Capture the cell that displays the provided text and extract its (X, Y) central coordinate. 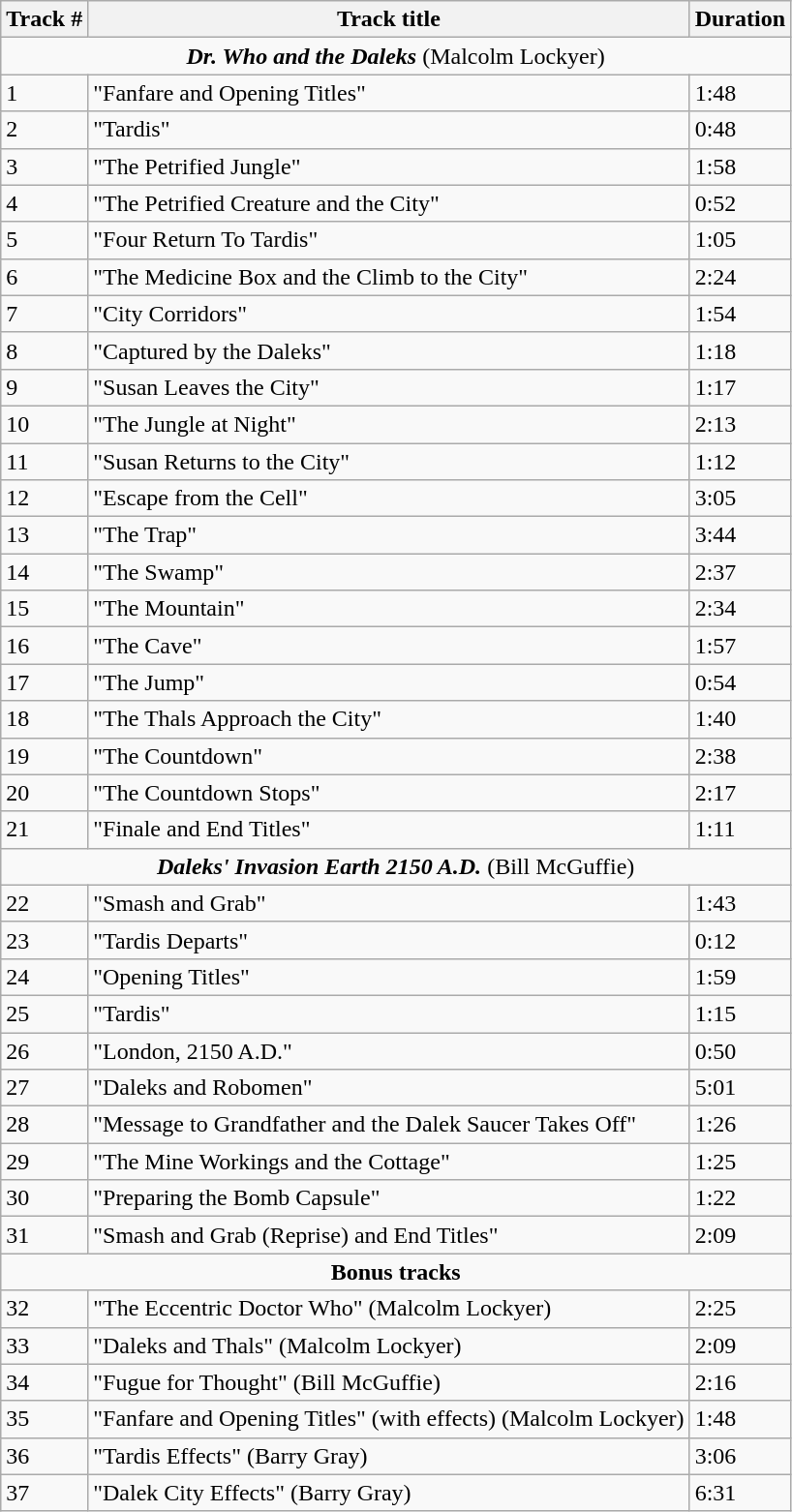
Dr. Who and the Daleks (Malcolm Lockyer) (396, 56)
"The Jump" (389, 682)
Track title (389, 19)
"The Swamp" (389, 572)
25 (45, 1013)
2 (45, 130)
"The Cave" (389, 646)
23 (45, 940)
9 (45, 387)
"The Countdown" (389, 756)
11 (45, 462)
"The Petrified Jungle" (389, 166)
4 (45, 203)
"Dalek City Effects" (Barry Gray) (389, 1493)
20 (45, 793)
"The Medicine Box and the Climb to the City" (389, 277)
2:24 (740, 277)
36 (45, 1456)
3:05 (740, 499)
"Susan Returns to the City" (389, 462)
15 (45, 609)
"Fanfare and Opening Titles" (with effects) (Malcolm Lockyer) (389, 1419)
1:57 (740, 646)
1:40 (740, 719)
33 (45, 1346)
37 (45, 1493)
"Smash and Grab (Reprise) and End Titles" (389, 1235)
3:06 (740, 1456)
3 (45, 166)
"Smash and Grab" (389, 903)
1:26 (740, 1125)
1:11 (740, 830)
0:52 (740, 203)
0:12 (740, 940)
"The Jungle at Night" (389, 424)
"Susan Leaves the City" (389, 387)
29 (45, 1162)
"The Eccentric Doctor Who" (Malcolm Lockyer) (389, 1309)
1:05 (740, 240)
"Opening Titles" (389, 977)
2:13 (740, 424)
26 (45, 1050)
Track # (45, 19)
34 (45, 1382)
1 (45, 93)
1:18 (740, 350)
"Preparing the Bomb Capsule" (389, 1198)
1:54 (740, 314)
8 (45, 350)
31 (45, 1235)
16 (45, 646)
14 (45, 572)
19 (45, 756)
0:50 (740, 1050)
"London, 2150 A.D." (389, 1050)
0:48 (740, 130)
2:38 (740, 756)
"Daleks and Thals" (Malcolm Lockyer) (389, 1346)
32 (45, 1309)
2:16 (740, 1382)
3:44 (740, 535)
2:17 (740, 793)
Bonus tracks (396, 1272)
2:25 (740, 1309)
1:58 (740, 166)
"The Trap" (389, 535)
6:31 (740, 1493)
Daleks' Invasion Earth 2150 A.D. (Bill McGuffie) (396, 866)
1:15 (740, 1013)
5:01 (740, 1088)
28 (45, 1125)
"Four Return To Tardis" (389, 240)
2:37 (740, 572)
"Fugue for Thought" (Bill McGuffie) (389, 1382)
2:34 (740, 609)
1:25 (740, 1162)
"The Countdown Stops" (389, 793)
"Tardis Effects" (Barry Gray) (389, 1456)
1:22 (740, 1198)
7 (45, 314)
6 (45, 277)
24 (45, 977)
"Message to Grandfather and the Dalek Saucer Takes Off" (389, 1125)
"Escape from the Cell" (389, 499)
18 (45, 719)
"The Mountain" (389, 609)
"Tardis Departs" (389, 940)
17 (45, 682)
1:17 (740, 387)
22 (45, 903)
10 (45, 424)
5 (45, 240)
"Daleks and Robomen" (389, 1088)
"Finale and End Titles" (389, 830)
21 (45, 830)
0:54 (740, 682)
1:59 (740, 977)
13 (45, 535)
35 (45, 1419)
"Fanfare and Opening Titles" (389, 93)
1:12 (740, 462)
"The Mine Workings and the Cottage" (389, 1162)
1:43 (740, 903)
"Captured by the Daleks" (389, 350)
12 (45, 499)
"The Thals Approach the City" (389, 719)
"City Corridors" (389, 314)
"The Petrified Creature and the City" (389, 203)
30 (45, 1198)
Duration (740, 19)
27 (45, 1088)
